Determine the (X, Y) coordinate at the center of the cell enclosing the given text.  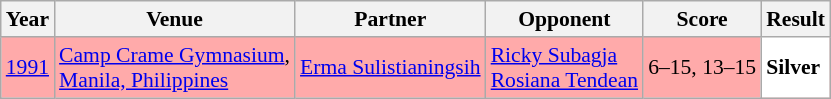
Year (28, 19)
Partner (390, 19)
Venue (174, 19)
Result (796, 19)
Opponent (564, 19)
Erma Sulistianingsih (390, 68)
1991 (28, 68)
Camp Crame Gymnasium,Manila, Philippines (174, 68)
6–15, 13–15 (702, 68)
Ricky Subagja Rosiana Tendean (564, 68)
Silver (796, 68)
Score (702, 19)
